Locate the cell with the specified text and output its [x, y] center coordinate. 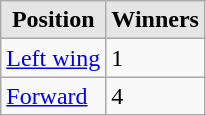
Position [54, 20]
4 [156, 96]
Left wing [54, 58]
1 [156, 58]
Forward [54, 96]
Winners [156, 20]
